From the cell containing the given text, extract its center point as [X, Y] coordinate. 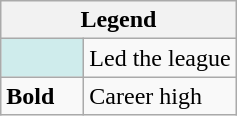
Led the league [160, 58]
Career high [160, 96]
Bold [42, 96]
Legend [118, 20]
